Find where the given text appears and provide that cell's center as [X, Y] coordinate. 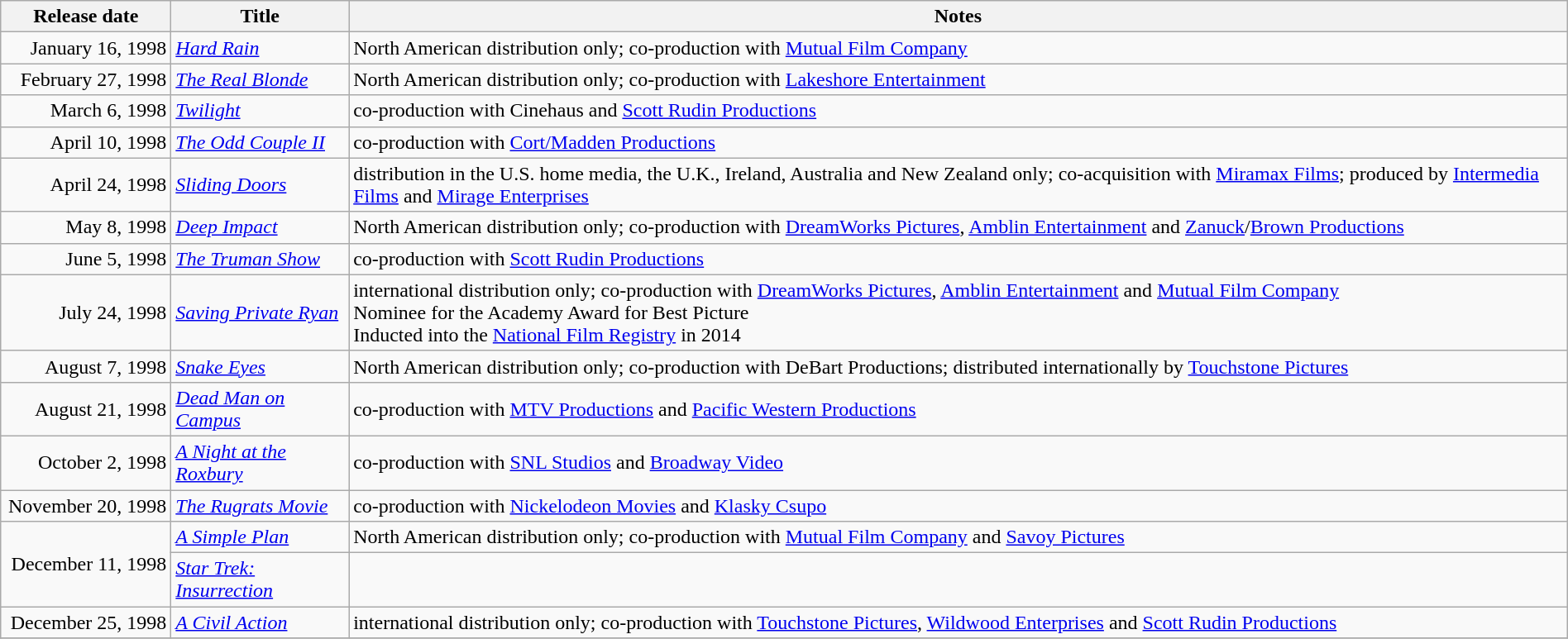
Saving Private Ryan [260, 312]
co-production with Cinehaus and Scott Rudin Productions [958, 111]
Release date [86, 17]
North American distribution only; co-production with Lakeshore Entertainment [958, 79]
December 25, 1998 [86, 622]
North American distribution only; co-production with Mutual Film Company [958, 48]
April 10, 1998 [86, 142]
The Real Blonde [260, 79]
July 24, 1998 [86, 312]
A Civil Action [260, 622]
February 27, 1998 [86, 79]
international distribution only; co-production with Touchstone Pictures, Wildwood Enterprises and Scott Rudin Productions [958, 622]
co-production with Nickelodeon Movies and Klasky Csupo [958, 505]
January 16, 1998 [86, 48]
Title [260, 17]
A Night at the Roxbury [260, 463]
North American distribution only; co-production with DreamWorks Pictures, Amblin Entertainment and Zanuck/Brown Productions [958, 227]
co-production with Scott Rudin Productions [958, 259]
November 20, 1998 [86, 505]
North American distribution only; co-production with Mutual Film Company and Savoy Pictures [958, 537]
A Simple Plan [260, 537]
August 7, 1998 [86, 366]
Deep Impact [260, 227]
The Odd Couple II [260, 142]
March 6, 1998 [86, 111]
co-production with Cort/Madden Productions [958, 142]
The Rugrats Movie [260, 505]
North American distribution only; co-production with DeBart Productions; distributed internationally by Touchstone Pictures [958, 366]
December 11, 1998 [86, 564]
Sliding Doors [260, 185]
October 2, 1998 [86, 463]
April 24, 1998 [86, 185]
co-production with SNL Studios and Broadway Video [958, 463]
Hard Rain [260, 48]
June 5, 1998 [86, 259]
Snake Eyes [260, 366]
Dead Man on Campus [260, 408]
Notes [958, 17]
co-production with MTV Productions and Pacific Western Productions [958, 408]
The Truman Show [260, 259]
Twilight [260, 111]
August 21, 1998 [86, 408]
Star Trek: Insurrection [260, 580]
May 8, 1998 [86, 227]
